Return the (x, y) coordinate for the center point of the cell that contains the specified text.  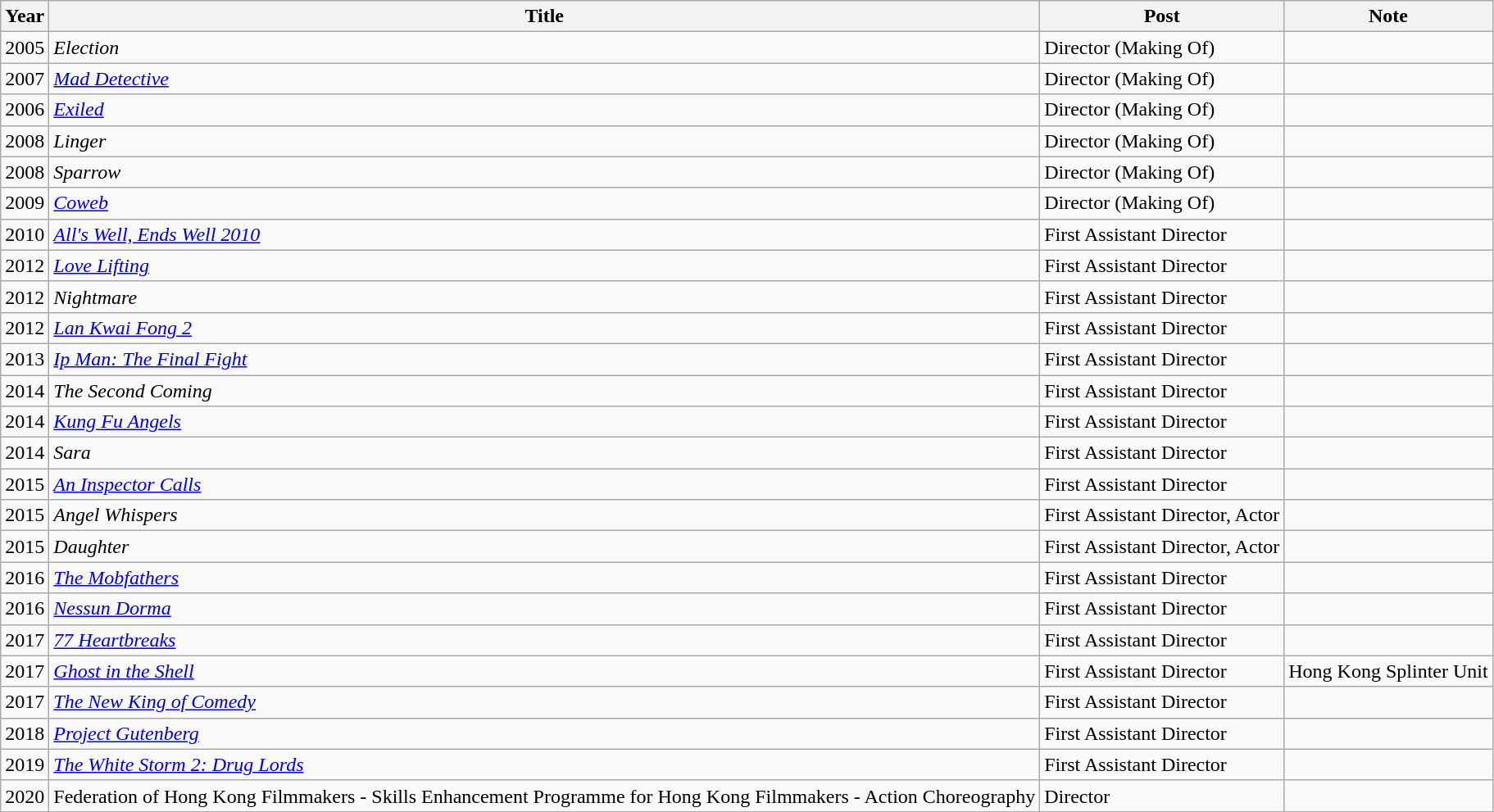
77 Heartbreaks (544, 640)
Note (1388, 16)
Nessun Dorma (544, 609)
Coweb (544, 203)
Post (1162, 16)
Exiled (544, 110)
2005 (25, 48)
Angel Whispers (544, 515)
Director (1162, 796)
Year (25, 16)
Sparrow (544, 172)
The Second Coming (544, 391)
Election (544, 48)
2019 (25, 764)
The Mobfathers (544, 578)
2018 (25, 733)
Daughter (544, 547)
All's Well, Ends Well 2010 (544, 234)
Project Gutenberg (544, 733)
Linger (544, 141)
Sara (544, 453)
2013 (25, 359)
Ghost in the Shell (544, 671)
Title (544, 16)
Hong Kong Splinter Unit (1388, 671)
2020 (25, 796)
Mad Detective (544, 79)
2010 (25, 234)
The New King of Comedy (544, 702)
Nightmare (544, 297)
Love Lifting (544, 265)
Kung Fu Angels (544, 422)
Ip Man: The Final Fight (544, 359)
The White Storm 2: Drug Lords (544, 764)
2009 (25, 203)
Federation of Hong Kong Filmmakers - Skills Enhancement Programme for Hong Kong Filmmakers - Action Choreography (544, 796)
2007 (25, 79)
An Inspector Calls (544, 484)
2006 (25, 110)
Lan Kwai Fong 2 (544, 328)
